For the text-containing cell, return its midpoint in (x, y) coordinate format. 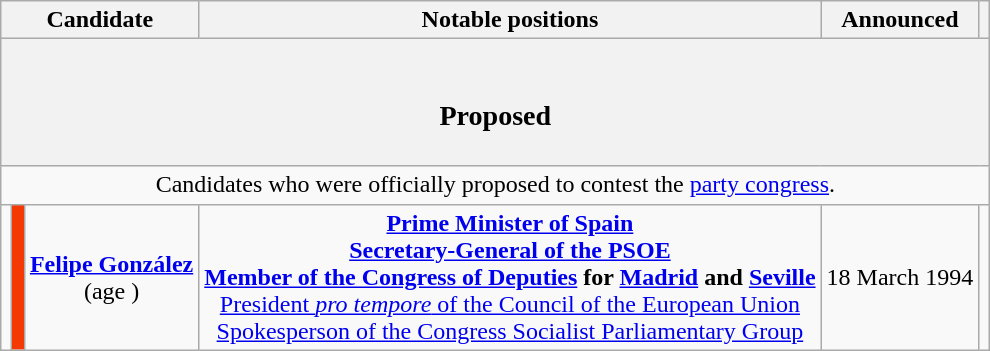
Candidates who were officially proposed to contest the party congress. (496, 185)
18 March 1994 (900, 277)
Proposed (496, 102)
Notable positions (510, 20)
Candidate (100, 20)
Felipe González(age ) (111, 277)
Announced (900, 20)
